Return the (x, y) coordinate for the center point of the cell that contains the specified text.  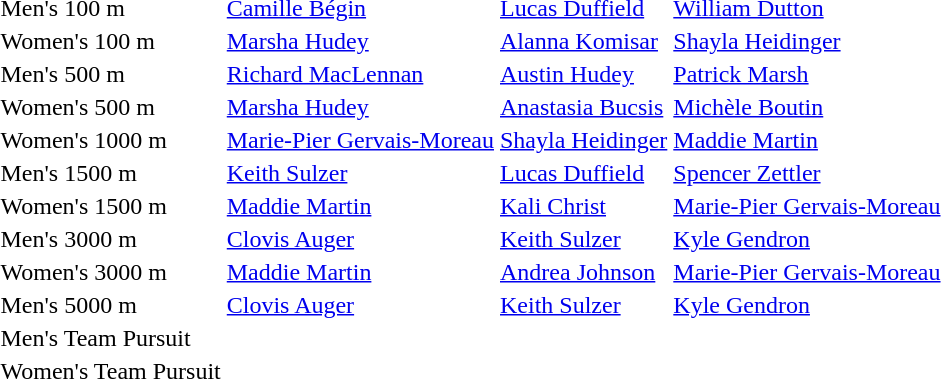
Anastasia Bucsis (583, 107)
Shayla Heidinger (583, 140)
Lucas Duffield (583, 173)
Kali Christ (583, 206)
Marie-Pier Gervais-Moreau (360, 140)
Austin Hudey (583, 74)
Richard MacLennan (360, 74)
Andrea Johnson (583, 272)
Alanna Komisar (583, 41)
